For the text-containing cell, return its midpoint in (X, Y) coordinate format. 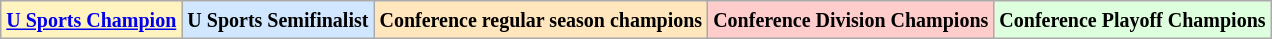
Conference regular season champions (541, 20)
Conference Playoff Champions (1132, 20)
U Sports Champion (92, 20)
U Sports Semifinalist (278, 20)
Conference Division Champions (851, 20)
